Output the [X, Y] coordinate of the center of the cell containing the given text.  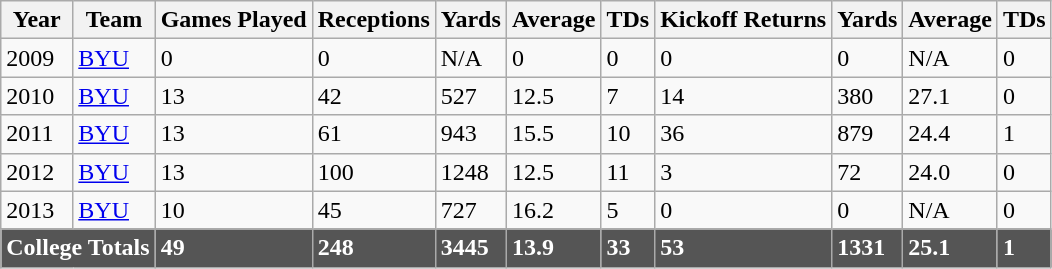
248 [374, 248]
42 [374, 96]
Year [37, 20]
72 [868, 172]
5 [628, 210]
Kickoff Returns [744, 20]
11 [628, 172]
16.2 [554, 210]
24.4 [950, 134]
380 [868, 96]
2012 [37, 172]
15.5 [554, 134]
53 [744, 248]
943 [470, 134]
49 [234, 248]
527 [470, 96]
3 [744, 172]
25.1 [950, 248]
13.9 [554, 248]
61 [374, 134]
45 [374, 210]
36 [744, 134]
100 [374, 172]
24.0 [950, 172]
1331 [868, 248]
727 [470, 210]
27.1 [950, 96]
2009 [37, 58]
1248 [470, 172]
2013 [37, 210]
Receptions [374, 20]
2010 [37, 96]
33 [628, 248]
879 [868, 134]
2011 [37, 134]
Games Played [234, 20]
7 [628, 96]
3445 [470, 248]
College Totals [78, 248]
Team [114, 20]
14 [744, 96]
